Return [X, Y] of the center of cell containing provided text 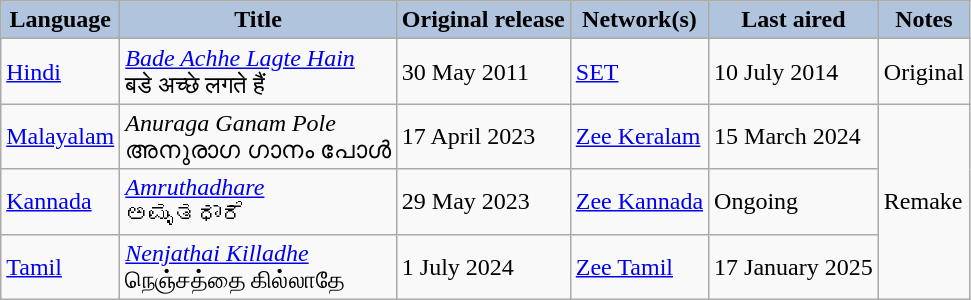
Tamil [60, 266]
Kannada [60, 202]
Language [60, 20]
Zee Kannada [639, 202]
17 April 2023 [483, 136]
Bade Achhe Lagte Hain बडे अच्छे लगते हैं [258, 72]
Title [258, 20]
15 March 2024 [794, 136]
17 January 2025 [794, 266]
Anuraga Ganam Pole അനുരാഗ ഗാനം പോൾ [258, 136]
30 May 2011 [483, 72]
Zee Keralam [639, 136]
SET [639, 72]
Amruthadhare ಅಮೃತಧಾರೆ [258, 202]
Ongoing [794, 202]
Zee Tamil [639, 266]
29 May 2023 [483, 202]
Nenjathai Killadhe நெஞ்சத்தை கில்லாதே [258, 266]
Malayalam [60, 136]
1 July 2024 [483, 266]
Notes [924, 20]
Hindi [60, 72]
Original release [483, 20]
Network(s) [639, 20]
10 July 2014 [794, 72]
Remake [924, 202]
Last aired [794, 20]
Original [924, 72]
